Search for the cell housing the specified text and yield its (X, Y) center coordinate. 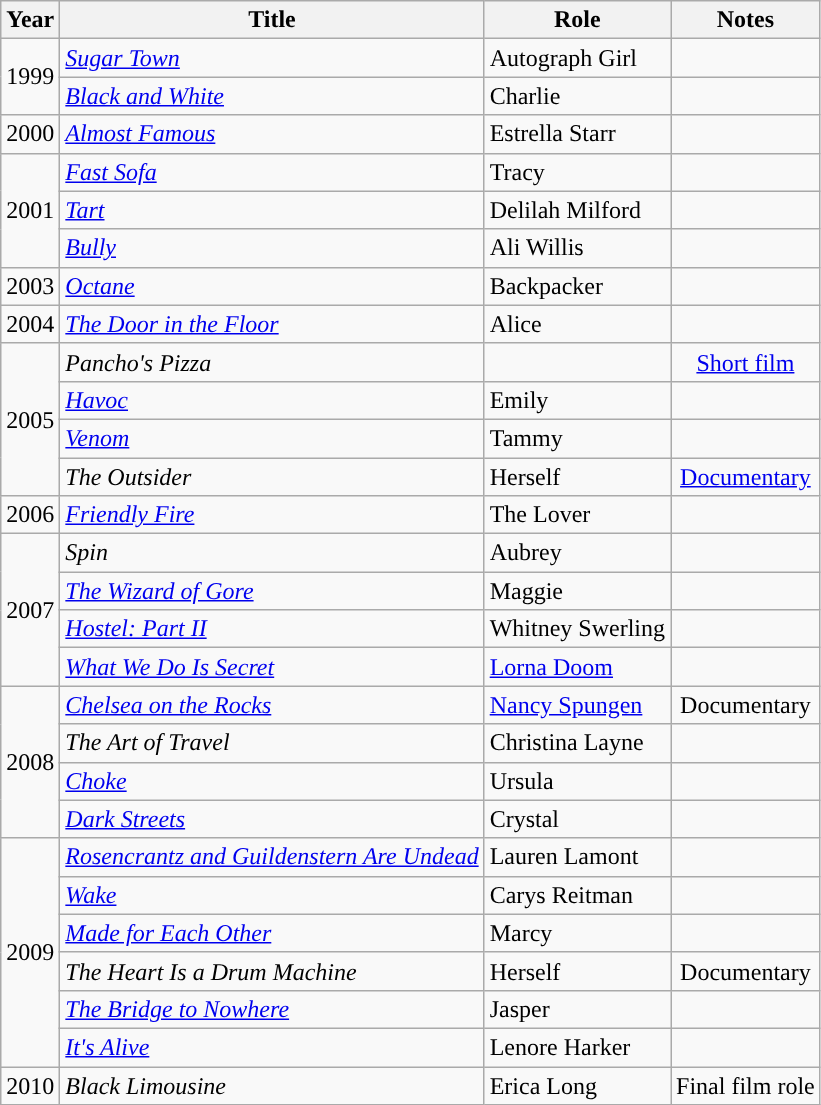
Choke (272, 781)
The Bridge to Nowhere (272, 1009)
The Lover (577, 515)
Dark Streets (272, 819)
Ali Willis (577, 248)
Octane (272, 286)
Tracy (577, 172)
2008 (30, 762)
Friendly Fire (272, 515)
Aubrey (577, 553)
Black and White (272, 96)
Black Limousine (272, 1085)
Short film (746, 362)
Estrella Starr (577, 134)
Bully (272, 248)
Made for Each Other (272, 933)
2006 (30, 515)
Pancho's Pizza (272, 362)
Role (577, 20)
2007 (30, 610)
Chelsea on the Rocks (272, 705)
Carys Reitman (577, 895)
Marcy (577, 933)
It's Alive (272, 1047)
Jasper (577, 1009)
2003 (30, 286)
Tammy (577, 438)
Lorna Doom (577, 667)
Almost Famous (272, 134)
Charlie (577, 96)
Sugar Town (272, 58)
Tart (272, 210)
Final film role (746, 1085)
What We Do Is Secret (272, 667)
Year (30, 20)
Havoc (272, 400)
1999 (30, 77)
Whitney Swerling (577, 629)
The Door in the Floor (272, 324)
Rosencrantz and Guildenstern Are Undead (272, 857)
2009 (30, 952)
The Heart Is a Drum Machine (272, 971)
Title (272, 20)
Venom (272, 438)
2005 (30, 419)
Notes (746, 20)
The Outsider (272, 477)
Lenore Harker (577, 1047)
Nancy Spungen (577, 705)
2001 (30, 210)
Hostel: Part II (272, 629)
2000 (30, 134)
Christina Layne (577, 743)
Backpacker (577, 286)
Alice (577, 324)
Delilah Milford (577, 210)
Wake (272, 895)
Maggie (577, 591)
2010 (30, 1085)
Ursula (577, 781)
Autograph Girl (577, 58)
Lauren Lamont (577, 857)
2004 (30, 324)
Crystal (577, 819)
Emily (577, 400)
Spin (272, 553)
Erica Long (577, 1085)
The Art of Travel (272, 743)
The Wizard of Gore (272, 591)
Fast Sofa (272, 172)
